From the cell containing the given text, extract its center point as (X, Y) coordinate. 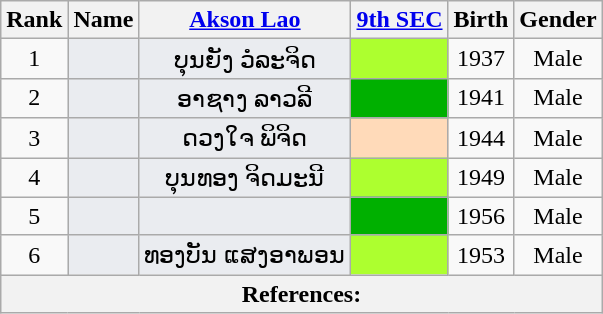
Rank (34, 20)
Birth (481, 20)
1956 (481, 216)
Gender (558, 20)
1937 (481, 59)
1944 (481, 138)
ດວງໃຈ ພິຈິດ (245, 138)
3 (34, 138)
5 (34, 216)
1953 (481, 255)
References: (302, 294)
Name (104, 20)
9th SEC (400, 20)
ທອງບັນ ແສງອາພອນ (245, 255)
ອາຊາງ ລາວລີ (245, 98)
1 (34, 59)
2 (34, 98)
ບຸນຍັງ ວໍລະຈິດ (245, 59)
ບຸນທອງ ຈິດມະນີ (245, 178)
6 (34, 255)
Akson Lao (245, 20)
1941 (481, 98)
1949 (481, 178)
4 (34, 178)
